From the cell containing the given text, extract its center point as (X, Y) coordinate. 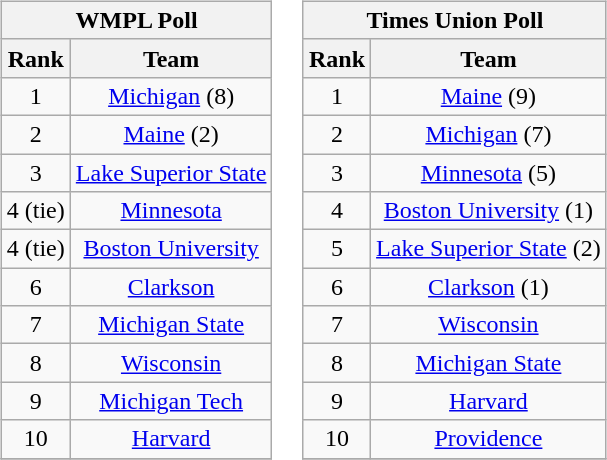
Boston University (171, 249)
WMPL Poll (136, 20)
Lake Superior State (171, 173)
Clarkson (171, 287)
Providence (489, 439)
Michigan (7) (489, 134)
Times Union Poll (454, 20)
Lake Superior State (2) (489, 249)
Minnesota (5) (489, 173)
Michigan Tech (171, 401)
Maine (2) (171, 134)
Michigan (8) (171, 96)
4 (336, 211)
Maine (9) (489, 96)
Clarkson (1) (489, 287)
Minnesota (171, 211)
5 (336, 249)
Boston University (1) (489, 211)
